Provide the (x, y) coordinate of the cell's center where the given text is located.  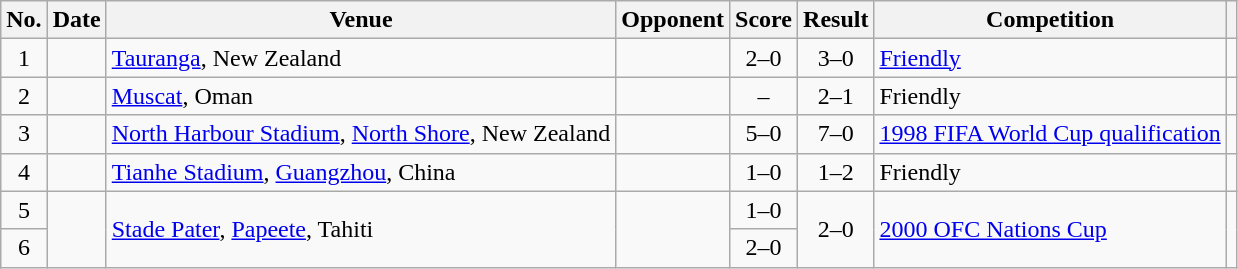
1–2 (836, 172)
3–0 (836, 58)
1998 FIFA World Cup qualification (1050, 134)
Score (764, 20)
No. (24, 20)
Date (76, 20)
3 (24, 134)
2 (24, 96)
5 (24, 210)
Tauranga, New Zealand (361, 58)
5–0 (764, 134)
North Harbour Stadium, North Shore, New Zealand (361, 134)
Opponent (673, 20)
Tianhe Stadium, Guangzhou, China (361, 172)
2–1 (836, 96)
4 (24, 172)
– (764, 96)
Result (836, 20)
Stade Pater, Papeete, Tahiti (361, 229)
1 (24, 58)
Competition (1050, 20)
7–0 (836, 134)
Muscat, Oman (361, 96)
Venue (361, 20)
6 (24, 248)
2000 OFC Nations Cup (1050, 229)
